Locate the cell with the specified text and output its (x, y) center coordinate. 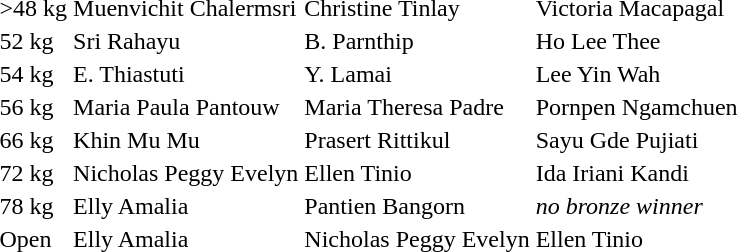
Sri Rahayu (186, 41)
Pantien Bangorn (417, 206)
Maria Theresa Padre (417, 107)
Ellen Tinio (417, 173)
Prasert Rittikul (417, 140)
E. Thiastuti (186, 74)
Y. Lamai (417, 74)
Nicholas Peggy Evelyn (186, 173)
Elly Amalia (186, 206)
B. Parnthip (417, 41)
Maria Paula Pantouw (186, 107)
Khin Mu Mu (186, 140)
